Scan for the cell matching the given text and deliver its (x, y) coordinate at center. 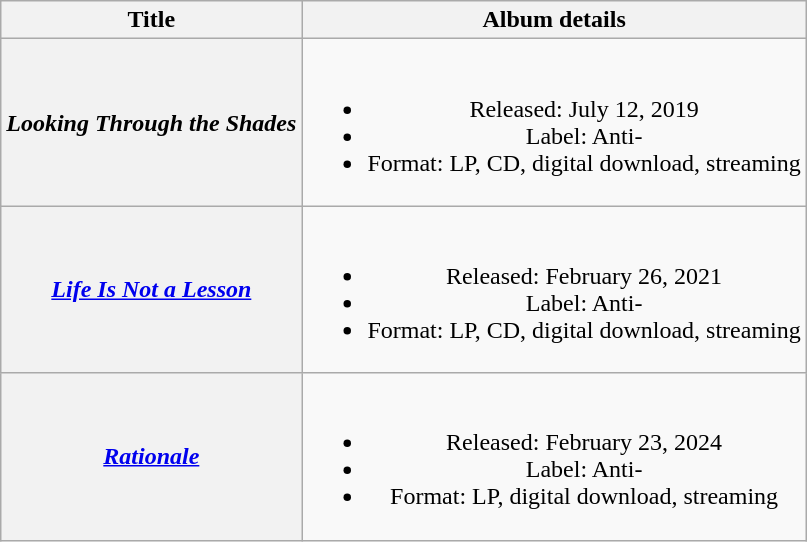
Released: July 12, 2019Label: Anti-Format: LP, CD, digital download, streaming (554, 122)
Title (152, 20)
Released: February 23, 2024Label: Anti-Format: LP, digital download, streaming (554, 456)
Album details (554, 20)
Rationale (152, 456)
Released: February 26, 2021Label: Anti-Format: LP, CD, digital download, streaming (554, 290)
Looking Through the Shades (152, 122)
Life Is Not a Lesson (152, 290)
